Identify which cell holds the provided text, then report its (x, y) central coordinate. 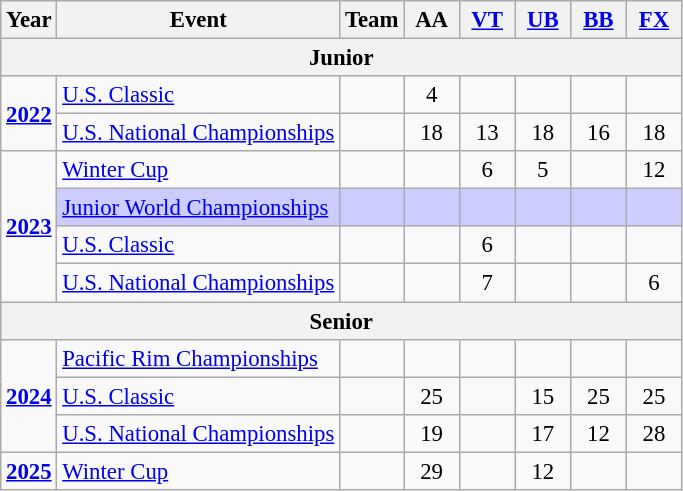
17 (543, 433)
13 (487, 133)
15 (543, 396)
7 (487, 283)
Senior (342, 321)
2022 (29, 114)
5 (543, 170)
BB (599, 20)
FX (654, 20)
VT (487, 20)
4 (432, 95)
2025 (29, 471)
28 (654, 433)
Year (29, 20)
2023 (29, 226)
Junior (342, 58)
29 (432, 471)
Pacific Rim Championships (198, 358)
Junior World Championships (198, 208)
2024 (29, 396)
Event (198, 20)
16 (599, 133)
AA (432, 20)
Team (372, 20)
19 (432, 433)
UB (543, 20)
